Identify which cell holds the provided text, then report its (X, Y) central coordinate. 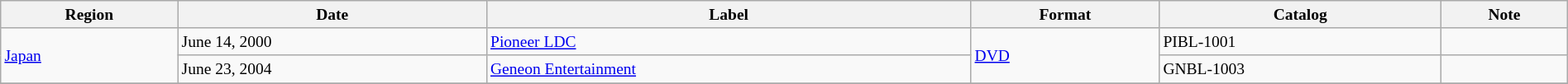
Note (1505, 15)
Format (1065, 15)
DVD (1065, 56)
Catalog (1300, 15)
Region (89, 15)
Date (332, 15)
PIBL-1001 (1300, 41)
June 23, 2004 (332, 69)
GNBL-1003 (1300, 69)
Pioneer LDC (729, 41)
Label (729, 15)
June 14, 2000 (332, 41)
Geneon Entertainment (729, 69)
Japan (89, 56)
